Provide the [X, Y] coordinate of the cell's center where the given text is located.  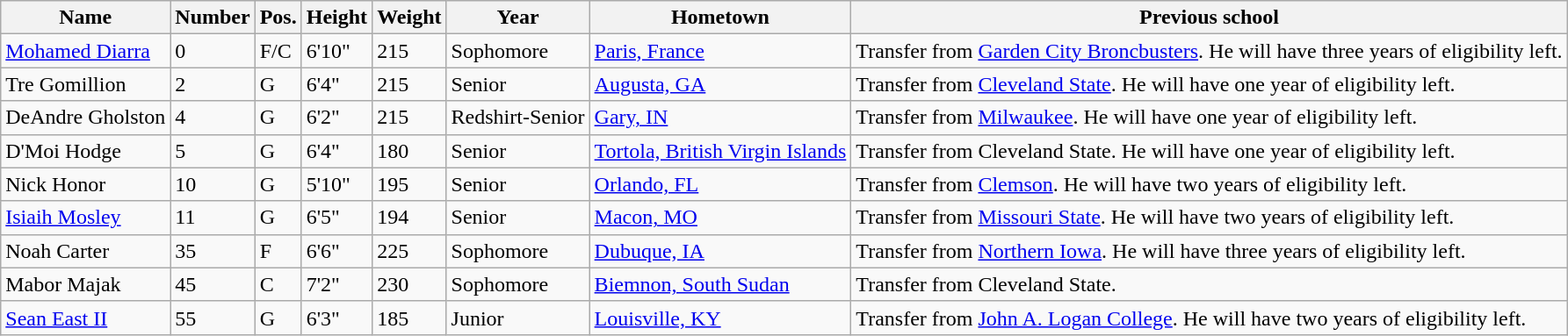
225 [409, 251]
Biemnon, South Sudan [720, 284]
Junior [518, 318]
Isiaih Mosley [86, 218]
Hometown [720, 18]
45 [213, 284]
Transfer from Garden City Broncbusters. He will have three years of eligibility left. [1209, 51]
194 [409, 218]
Height [336, 18]
5 [213, 151]
6'10" [336, 51]
Number [213, 18]
6'5" [336, 218]
Redshirt-Senior [518, 118]
55 [213, 318]
Tortola, British Virgin Islands [720, 151]
Transfer from Missouri State. He will have two years of eligibility left. [1209, 218]
35 [213, 251]
Louisville, KY [720, 318]
Gary, IN [720, 118]
Weight [409, 18]
5'10" [336, 184]
Noah Carter [86, 251]
Mabor Majak [86, 284]
Year [518, 18]
180 [409, 151]
4 [213, 118]
Previous school [1209, 18]
6'3" [336, 318]
Mohamed Diarra [86, 51]
F/C [278, 51]
10 [213, 184]
Sean East II [86, 318]
Paris, France [720, 51]
Name [86, 18]
Pos. [278, 18]
F [278, 251]
Transfer from Cleveland State. [1209, 284]
2 [213, 84]
Macon, MO [720, 218]
Transfer from Milwaukee. He will have one year of eligibility left. [1209, 118]
6'6" [336, 251]
0 [213, 51]
7'2" [336, 284]
195 [409, 184]
Transfer from Clemson. He will have two years of eligibility left. [1209, 184]
Tre Gomillion [86, 84]
185 [409, 318]
Dubuque, IA [720, 251]
Transfer from John A. Logan College. He will have two years of eligibility left. [1209, 318]
Transfer from Northern Iowa. He will have three years of eligibility left. [1209, 251]
11 [213, 218]
Augusta, GA [720, 84]
Orlando, FL [720, 184]
D'Moi Hodge [86, 151]
C [278, 284]
DeAndre Gholston [86, 118]
6'2" [336, 118]
Nick Honor [86, 184]
230 [409, 284]
